From the cell containing the given text, extract its center point as (x, y) coordinate. 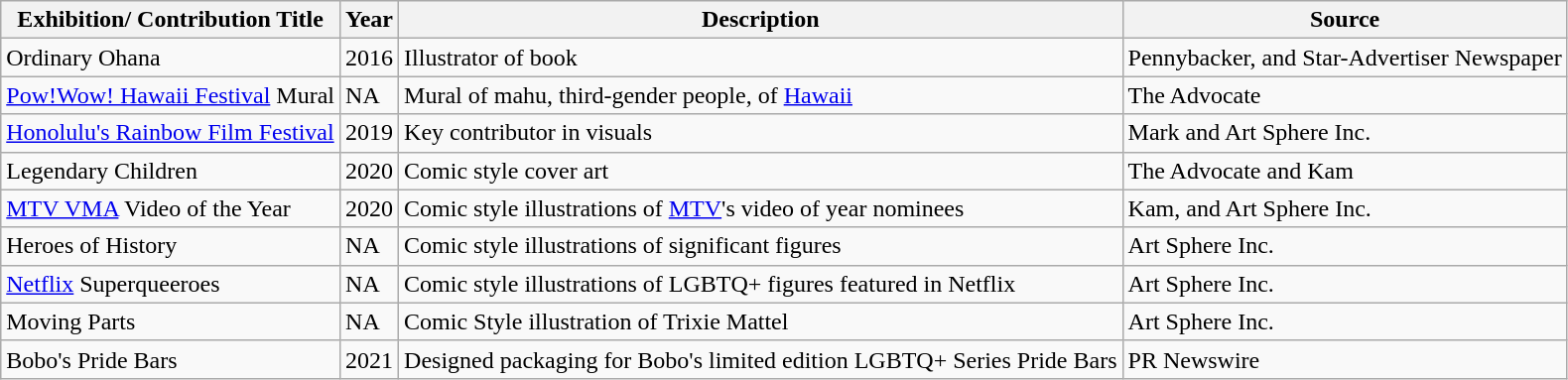
Illustrator of book (760, 58)
2016 (369, 58)
Pow!Wow! Hawaii Festival Mural (171, 95)
Ordinary Ohana (171, 58)
Bobo's Pride Bars (171, 359)
Comic Style illustration of Trixie Mattel (760, 321)
Comic style illustrations of LGBTQ+ figures featured in Netflix (760, 284)
Key contributor in visuals (760, 133)
Designed packaging for Bobo's limited edition LGBTQ+ Series Pride Bars (760, 359)
The Advocate and Kam (1345, 171)
Mark and Art Sphere Inc. (1345, 133)
2019 (369, 133)
The Advocate (1345, 95)
Comic style illustrations of MTV's video of year nominees (760, 208)
PR Newswire (1345, 359)
Kam, and Art Sphere Inc. (1345, 208)
Comic style cover art (760, 171)
Description (760, 20)
Exhibition/ Contribution Title (171, 20)
2021 (369, 359)
Source (1345, 20)
Pennybacker, and Star-Advertiser Newspaper (1345, 58)
Heroes of History (171, 246)
Comic style illustrations of significant figures (760, 246)
Mural of mahu, third-gender people, of Hawaii (760, 95)
Year (369, 20)
Legendary Children (171, 171)
Moving Parts (171, 321)
MTV VMA Video of the Year (171, 208)
Netflix Superqueeroes (171, 284)
Honolulu's Rainbow Film Festival (171, 133)
